Pinpoint the cell where the given text exists, returning its (X, Y) midpoint coordinate. 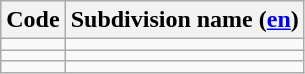
Code (33, 20)
Subdivision name (en) (184, 20)
